Output the [x, y] coordinate of the center of the cell containing the given text.  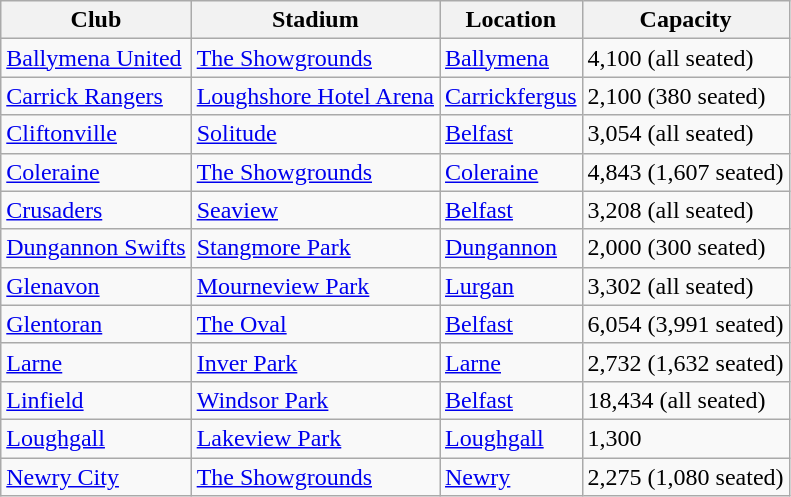
Lurgan [512, 286]
Linfield [96, 400]
3,054 (all seated) [686, 134]
Seaview [315, 210]
Stadium [315, 20]
2,732 (1,632 seated) [686, 362]
1,300 [686, 438]
2,100 (380 seated) [686, 96]
Stangmore Park [315, 248]
Crusaders [96, 210]
Club [96, 20]
4,843 (1,607 seated) [686, 172]
4,100 (all seated) [686, 58]
Glenavon [96, 286]
Dungannon [512, 248]
3,302 (all seated) [686, 286]
6,054 (3,991 seated) [686, 324]
Carrick Rangers [96, 96]
Loughshore Hotel Arena [315, 96]
The Oval [315, 324]
Glentoran [96, 324]
Newry City [96, 477]
3,208 (all seated) [686, 210]
2,275 (1,080 seated) [686, 477]
2,000 (300 seated) [686, 248]
Location [512, 20]
Ballymena United [96, 58]
Mourneview Park [315, 286]
Carrickfergus [512, 96]
Lakeview Park [315, 438]
18,434 (all seated) [686, 400]
Windsor Park [315, 400]
Solitude [315, 134]
Newry [512, 477]
Inver Park [315, 362]
Ballymena [512, 58]
Dungannon Swifts [96, 248]
Cliftonville [96, 134]
Capacity [686, 20]
